For the text-containing cell, return its midpoint in (x, y) coordinate format. 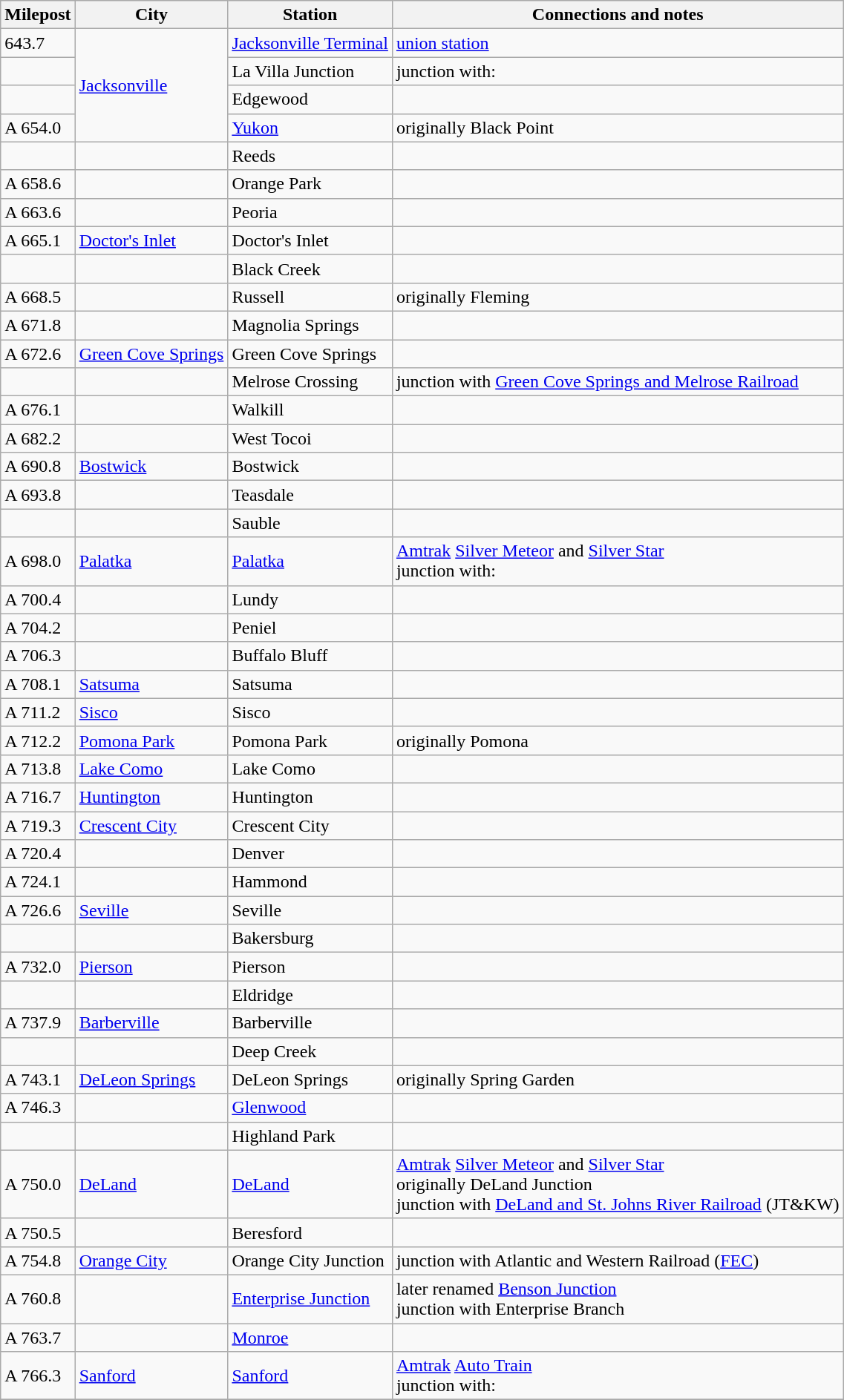
originally Pomona (618, 740)
A 693.8 (38, 495)
Monroe (310, 1338)
later renamed Benson Junctionjunction with Enterprise Branch (618, 1298)
A 711.2 (38, 712)
Walkill (310, 410)
union station (618, 43)
A 737.9 (38, 1023)
643.7 (38, 43)
A 682.2 (38, 438)
Amtrak Auto Trainjunction with: (618, 1376)
A 658.6 (38, 184)
A 763.7 (38, 1338)
Glenwood (310, 1108)
originally Black Point (618, 128)
Russell (310, 297)
A 743.1 (38, 1079)
Hammond (310, 882)
Beresford (310, 1232)
A 672.6 (38, 354)
A 712.2 (38, 740)
A 719.3 (38, 826)
A 690.8 (38, 467)
Orange Park (310, 184)
Lundy (310, 599)
A 746.3 (38, 1108)
Jacksonville Terminal (310, 43)
A 654.0 (38, 128)
Orange City (151, 1261)
A 760.8 (38, 1298)
Peoria (310, 212)
Bakersburg (310, 939)
A 698.0 (38, 561)
Enterprise Junction (310, 1298)
originally Fleming (618, 297)
A 676.1 (38, 410)
Magnolia Springs (310, 325)
Orange City Junction (310, 1261)
A 724.1 (38, 882)
Reeds (310, 156)
originally Spring Garden (618, 1079)
junction with Atlantic and Western Railroad (FEC) (618, 1261)
A 754.8 (38, 1261)
Jacksonville (151, 85)
Station (310, 15)
junction with Green Cove Springs and Melrose Railroad (618, 382)
Amtrak Silver Meteor and Silver Starjunction with: (618, 561)
A 750.0 (38, 1184)
Melrose Crossing (310, 382)
Milepost (38, 15)
A 671.8 (38, 325)
Highland Park (310, 1136)
Eldridge (310, 995)
A 704.2 (38, 628)
A 708.1 (38, 684)
A 720.4 (38, 854)
La Villa Junction (310, 71)
Denver (310, 854)
A 750.5 (38, 1232)
Amtrak Silver Meteor and Silver Staroriginally DeLand Junctionjunction with DeLand and St. Johns River Railroad (JT&KW) (618, 1184)
A 668.5 (38, 297)
A 766.3 (38, 1376)
West Tocoi (310, 438)
A 665.1 (38, 240)
Peniel (310, 628)
Edgewood (310, 99)
junction with: (618, 71)
Teasdale (310, 495)
Connections and notes (618, 15)
Deep Creek (310, 1051)
Black Creek (310, 269)
City (151, 15)
A 726.6 (38, 910)
A 700.4 (38, 599)
Sauble (310, 523)
Yukon (310, 128)
A 663.6 (38, 212)
A 713.8 (38, 769)
A 706.3 (38, 656)
A 716.7 (38, 797)
A 732.0 (38, 967)
Buffalo Bluff (310, 656)
